Capture the cell that displays the provided text and extract its [x, y] central coordinate. 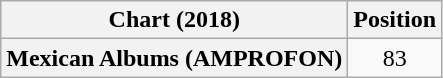
Mexican Albums (AMPROFON) [174, 58]
Position [395, 20]
83 [395, 58]
Chart (2018) [174, 20]
